Detect which cell encompasses the target text, then output its (x, y) center coordinate. 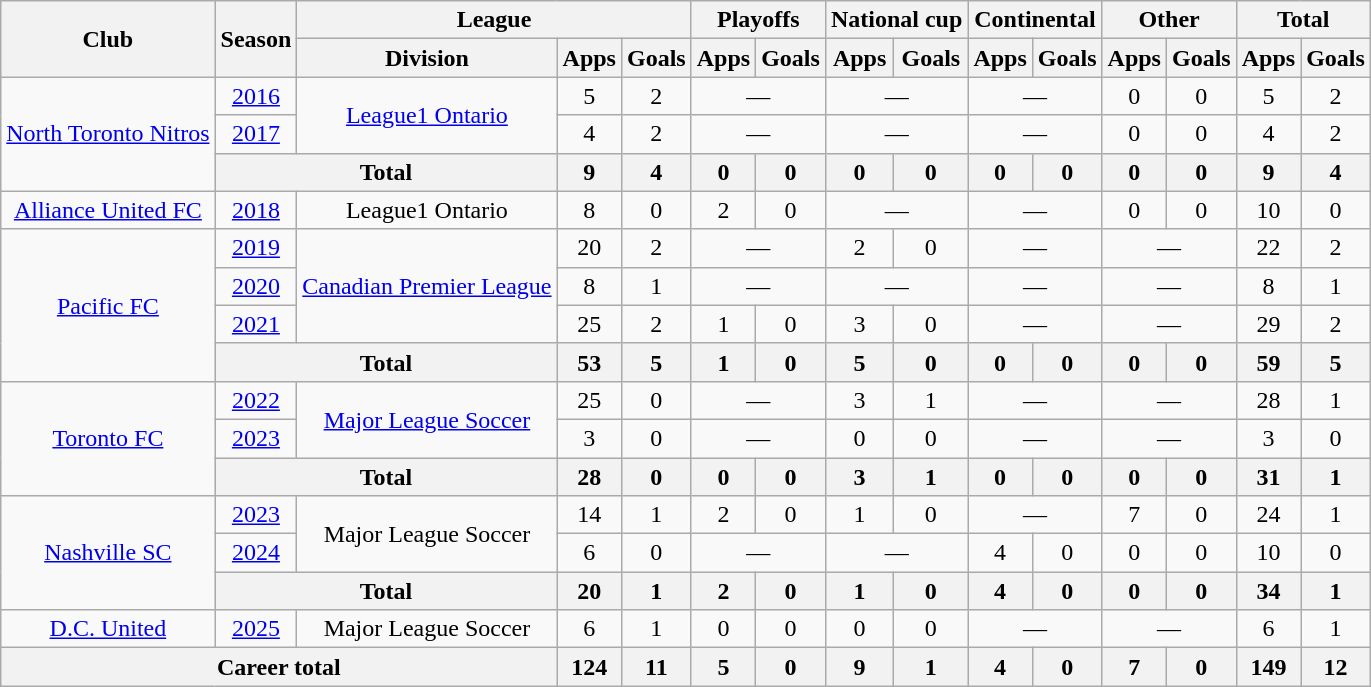
North Toronto Nitros (108, 134)
2019 (256, 248)
2017 (256, 134)
Division (427, 58)
124 (589, 667)
Other (1169, 20)
Season (256, 39)
22 (1268, 248)
149 (1268, 667)
D.C. United (108, 629)
Career total (279, 667)
Canadian Premier League (427, 286)
11 (656, 667)
League (494, 20)
Club (108, 39)
29 (1268, 324)
24 (1268, 515)
2018 (256, 210)
2024 (256, 553)
Playoffs (758, 20)
2025 (256, 629)
31 (1268, 477)
Continental (1035, 20)
Nashville SC (108, 553)
Pacific FC (108, 305)
Toronto FC (108, 438)
2016 (256, 96)
2022 (256, 400)
14 (589, 515)
12 (1336, 667)
53 (589, 362)
34 (1268, 591)
2020 (256, 286)
59 (1268, 362)
Alliance United FC (108, 210)
National cup (896, 20)
2021 (256, 324)
